Find where the given text appears and provide that cell's center as [X, Y] coordinate. 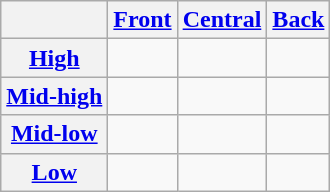
Central [222, 20]
Back [298, 20]
High [54, 58]
Low [54, 172]
Front [142, 20]
Mid-high [54, 96]
Mid-low [54, 134]
